Identify which cell holds the provided text, then report its (X, Y) central coordinate. 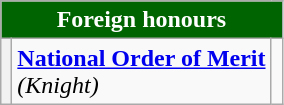
Foreign honours (142, 20)
National Order of Merit(Knight) (142, 72)
